Capture the cell that displays the provided text and extract its (x, y) central coordinate. 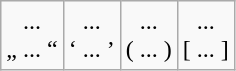
... [ ... ] (206, 36)
... ( ... ) (148, 36)
... ‘ ... ’ (92, 36)
... „ ... “ (32, 36)
